Find where the given text appears and provide that cell's center as (X, Y) coordinate. 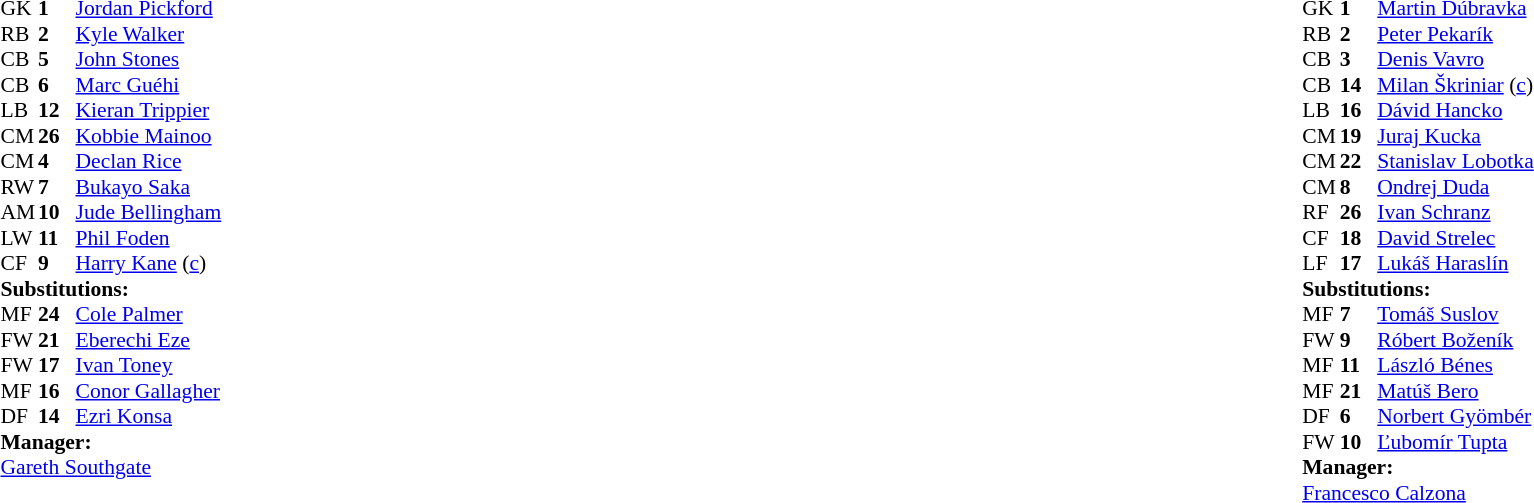
Róbert Boženík (1455, 340)
22 (1359, 161)
18 (1359, 238)
Juraj Kucka (1455, 136)
Lukáš Haraslín (1455, 263)
Bukayo Saka (149, 187)
8 (1359, 187)
Kobbie Mainoo (149, 136)
Milan Škriniar (c) (1455, 85)
Conor Gallagher (149, 391)
RF (1321, 213)
Marc Guéhi (149, 85)
Ivan Schranz (1455, 213)
Dávid Hancko (1455, 111)
László Bénes (1455, 365)
Gareth Southgate (110, 467)
Ezri Konsa (149, 417)
Eberechi Eze (149, 340)
24 (57, 315)
Declan Rice (149, 161)
Tomáš Suslov (1455, 315)
Kieran Trippier (149, 111)
Phil Foden (149, 238)
LW (19, 238)
Jude Bellingham (149, 213)
LF (1321, 263)
Ondrej Duda (1455, 187)
3 (1359, 59)
Stanislav Lobotka (1455, 161)
Matúš Bero (1455, 391)
RW (19, 187)
AM (19, 213)
19 (1359, 136)
4 (57, 161)
Cole Palmer (149, 315)
Harry Kane (c) (149, 263)
Ivan Toney (149, 365)
Peter Pekarík (1455, 34)
Norbert Gyömbér (1455, 417)
David Strelec (1455, 238)
Kyle Walker (149, 34)
Ľubomír Tupta (1455, 442)
John Stones (149, 59)
Denis Vavro (1455, 59)
12 (57, 111)
5 (57, 59)
